Locate the cell with the specified text and output its (x, y) center coordinate. 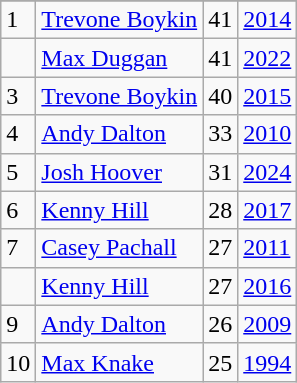
10 (18, 362)
2015 (268, 96)
Josh Hoover (120, 172)
Casey Pachall (120, 248)
2010 (268, 134)
4 (18, 134)
2014 (268, 20)
25 (220, 362)
7 (18, 248)
9 (18, 324)
5 (18, 172)
2009 (268, 324)
26 (220, 324)
3 (18, 96)
33 (220, 134)
40 (220, 96)
1 (18, 20)
2016 (268, 286)
2017 (268, 210)
2011 (268, 248)
Max Duggan (120, 58)
1994 (268, 362)
28 (220, 210)
6 (18, 210)
Max Knake (120, 362)
2022 (268, 58)
31 (220, 172)
2024 (268, 172)
